From the cell containing the given text, extract its center point as (x, y) coordinate. 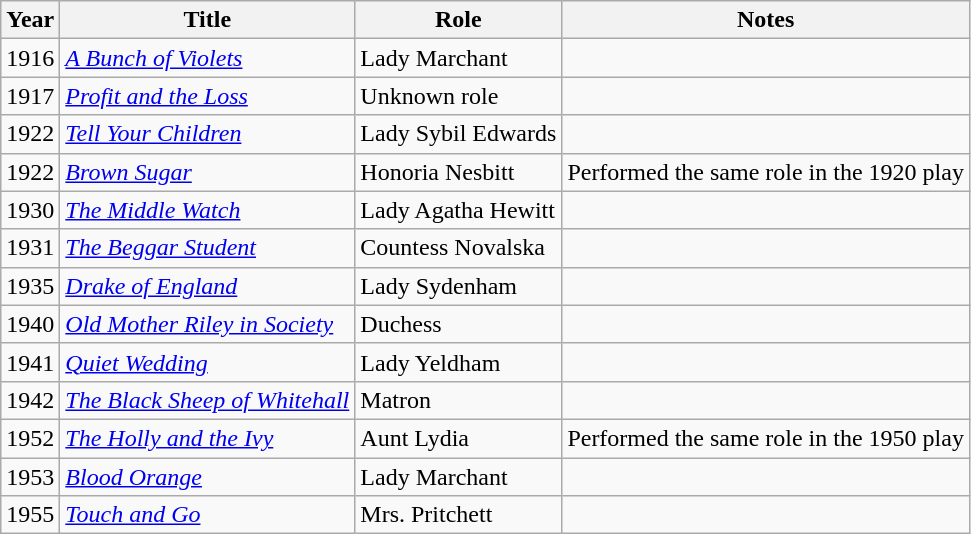
1941 (30, 362)
1953 (30, 477)
Lady Agatha Hewitt (458, 210)
The Beggar Student (208, 248)
1931 (30, 248)
Countess Novalska (458, 248)
1955 (30, 515)
Brown Sugar (208, 172)
Notes (766, 20)
Matron (458, 400)
Title (208, 20)
Profit and the Loss (208, 96)
Aunt Lydia (458, 438)
1916 (30, 58)
Honoria Nesbitt (458, 172)
Performed the same role in the 1950 play (766, 438)
Lady Yeldham (458, 362)
1940 (30, 324)
Duchess (458, 324)
1952 (30, 438)
Drake of England (208, 286)
Quiet Wedding (208, 362)
1935 (30, 286)
Touch and Go (208, 515)
Mrs. Pritchett (458, 515)
Old Mother Riley in Society (208, 324)
Lady Sydenham (458, 286)
Lady Sybil Edwards (458, 134)
Performed the same role in the 1920 play (766, 172)
1917 (30, 96)
The Holly and the Ivy (208, 438)
1930 (30, 210)
A Bunch of Violets (208, 58)
The Middle Watch (208, 210)
Year (30, 20)
Unknown role (458, 96)
Blood Orange (208, 477)
Tell Your Children (208, 134)
Role (458, 20)
The Black Sheep of Whitehall (208, 400)
1942 (30, 400)
